Detect which cell encompasses the target text, then output its [x, y] center coordinate. 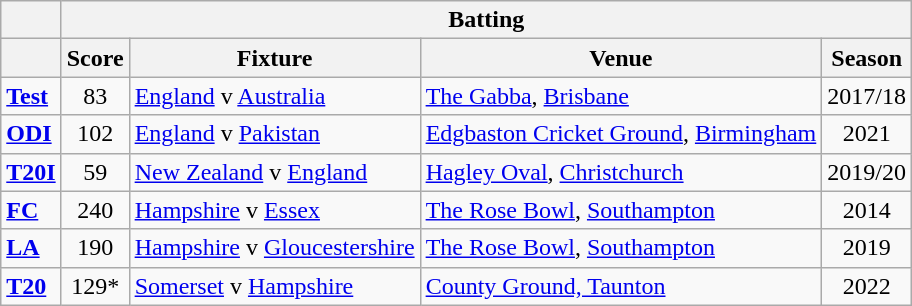
LA [31, 248]
2021 [867, 134]
England v Australia [274, 96]
Season [867, 58]
Venue [621, 58]
Hagley Oval, Christchurch [621, 172]
Test [31, 96]
England v Pakistan [274, 134]
83 [95, 96]
FC [31, 210]
Fixture [274, 58]
2019/20 [867, 172]
2022 [867, 286]
The Gabba, Brisbane [621, 96]
Score [95, 58]
2017/18 [867, 96]
59 [95, 172]
County Ground, Taunton [621, 286]
240 [95, 210]
T20 [31, 286]
190 [95, 248]
New Zealand v England [274, 172]
129* [95, 286]
2019 [867, 248]
T20I [31, 172]
Hampshire v Gloucestershire [274, 248]
Hampshire v Essex [274, 210]
ODI [31, 134]
2014 [867, 210]
102 [95, 134]
Edgbaston Cricket Ground, Birmingham [621, 134]
Batting [486, 20]
Somerset v Hampshire [274, 286]
